From the cell containing the given text, extract its center point as (x, y) coordinate. 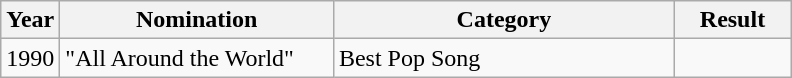
Year (30, 20)
Best Pop Song (504, 58)
1990 (30, 58)
"All Around the World" (197, 58)
Nomination (197, 20)
Result (732, 20)
Category (504, 20)
